Scan for the cell matching the given text and deliver its (x, y) coordinate at center. 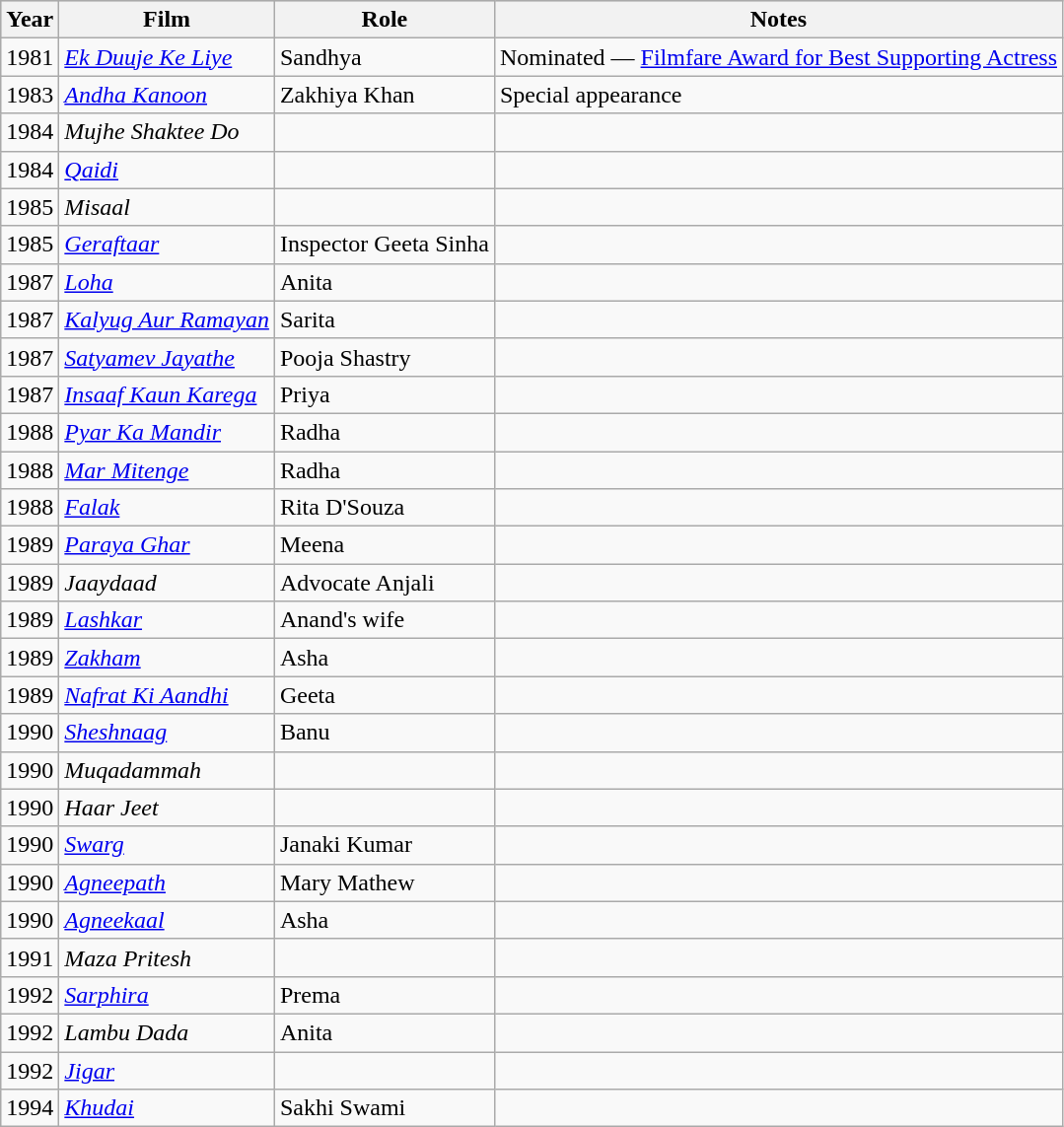
Notes (778, 20)
Jaaydaad (168, 583)
Film (168, 20)
Geeta (385, 695)
Mary Mathew (385, 882)
Mar Mitenge (168, 470)
Khudai (168, 1108)
1981 (30, 57)
Zakhiya Khan (385, 95)
Misaal (168, 207)
1983 (30, 95)
Rita D'Souza (385, 508)
Pyar Ka Mandir (168, 432)
Prema (385, 995)
Jigar (168, 1070)
Banu (385, 733)
1994 (30, 1108)
Kalyug Aur Ramayan (168, 319)
Pooja Shastry (385, 357)
Loha (168, 282)
Janaki Kumar (385, 845)
Qaidi (168, 170)
Agneepath (168, 882)
Andha Kanoon (168, 95)
Special appearance (778, 95)
Falak (168, 508)
Lambu Dada (168, 1032)
Lashkar (168, 620)
Year (30, 20)
Maza Pritesh (168, 957)
Priya (385, 394)
Agneekaal (168, 920)
Inspector Geeta Sinha (385, 245)
Anand's wife (385, 620)
Satyamev Jayathe (168, 357)
Nominated — Filmfare Award for Best Supporting Actress (778, 57)
Meena (385, 545)
Nafrat Ki Aandhi (168, 695)
Sarita (385, 319)
Mujhe Shaktee Do (168, 132)
Geraftaar (168, 245)
Ek Duuje Ke Liye (168, 57)
Haar Jeet (168, 808)
Swarg (168, 845)
Paraya Ghar (168, 545)
1991 (30, 957)
Role (385, 20)
Sheshnaag (168, 733)
Sarphira (168, 995)
Sakhi Swami (385, 1108)
Muqadammah (168, 770)
Sandhya (385, 57)
Zakham (168, 658)
Advocate Anjali (385, 583)
Insaaf Kaun Karega (168, 394)
